For the text-containing cell, return its midpoint in (X, Y) coordinate format. 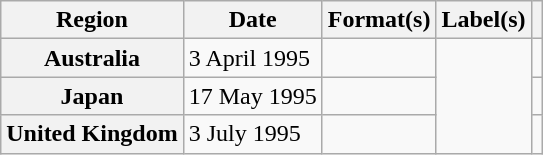
3 April 1995 (252, 58)
Japan (92, 96)
Format(s) (379, 20)
Region (92, 20)
Australia (92, 58)
17 May 1995 (252, 96)
Label(s) (484, 20)
3 July 1995 (252, 134)
Date (252, 20)
United Kingdom (92, 134)
